Return [X, Y] of the center of cell containing provided text 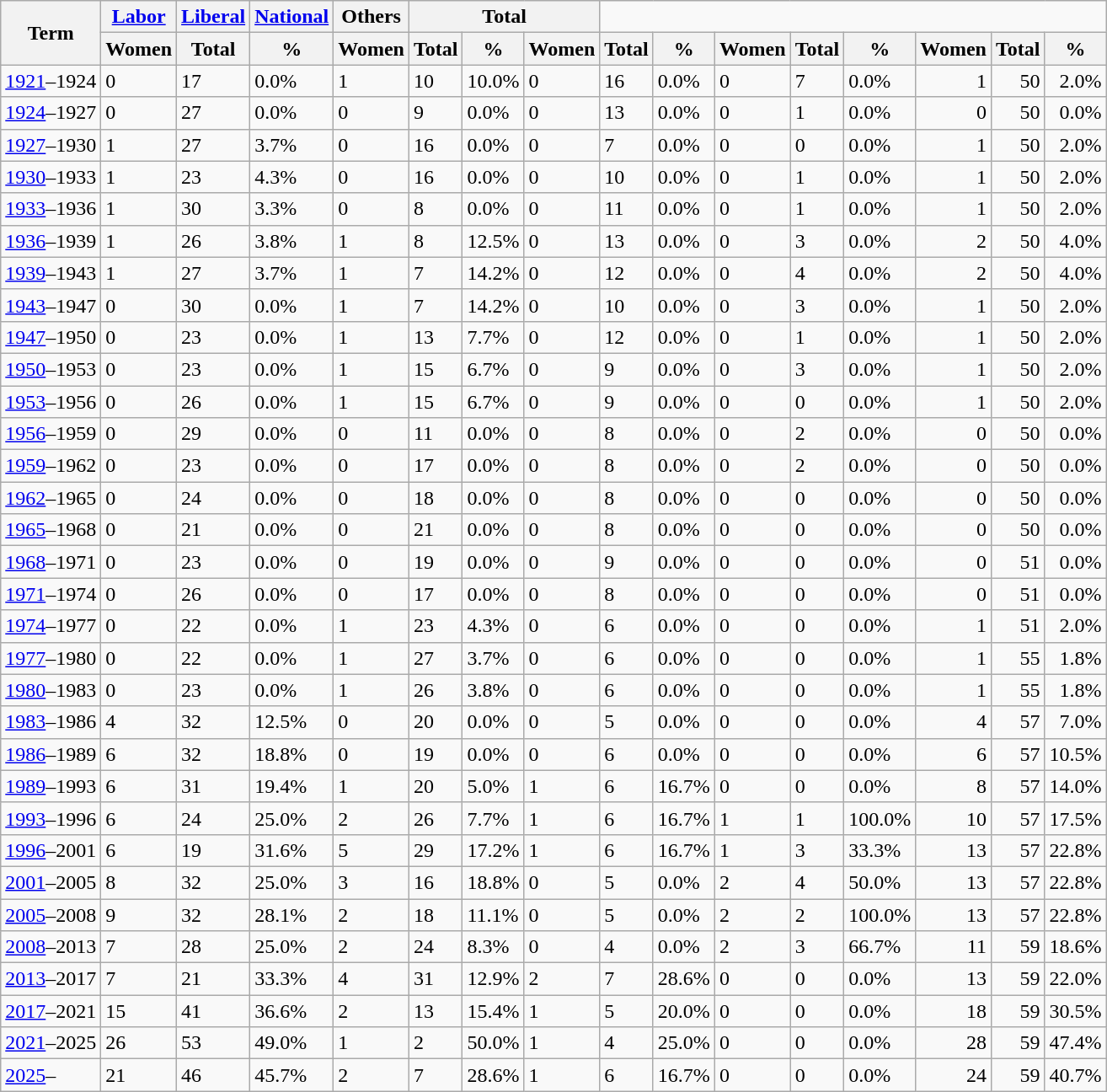
40.7% [1075, 1075]
2013–2017 [51, 979]
17.2% [494, 850]
12.9% [494, 979]
45.7% [291, 1075]
1933–1936 [51, 209]
Liberal [214, 17]
30.5% [1075, 1011]
5.0% [494, 786]
1959–1962 [51, 466]
1930–1933 [51, 177]
2021–2025 [51, 1043]
Labor [139, 17]
1980–1983 [51, 690]
2008–2013 [51, 947]
1921–1924 [51, 81]
19.4% [291, 786]
National [291, 17]
8.3% [494, 947]
1983–1986 [51, 722]
1965–1968 [51, 530]
1977–1980 [51, 658]
2001–2005 [51, 882]
1971–1974 [51, 594]
66.7% [880, 947]
53 [214, 1043]
36.6% [291, 1011]
1953–1956 [51, 402]
1986–1989 [51, 754]
41 [214, 1011]
20.0% [684, 1011]
2005–2008 [51, 914]
14.0% [1075, 786]
1993–1996 [51, 818]
47.4% [1075, 1043]
17.5% [1075, 818]
2025– [51, 1075]
11.1% [494, 914]
1996–2001 [51, 850]
7.0% [1075, 722]
31.6% [291, 850]
18.6% [1075, 947]
1968–1971 [51, 562]
1924–1927 [51, 113]
Term [51, 33]
49.0% [291, 1043]
1962–1965 [51, 498]
46 [214, 1075]
3.3% [291, 209]
22.0% [1075, 979]
10.5% [1075, 754]
1927–1930 [51, 145]
1939–1943 [51, 273]
15.4% [494, 1011]
2017–2021 [51, 1011]
1956–1959 [51, 434]
1950–1953 [51, 369]
10.0% [494, 81]
1936–1939 [51, 241]
1947–1950 [51, 337]
28.1% [291, 914]
1943–1947 [51, 305]
1974–1977 [51, 626]
Others [372, 17]
1989–1993 [51, 786]
